Locate the cell with the specified text and output its (x, y) center coordinate. 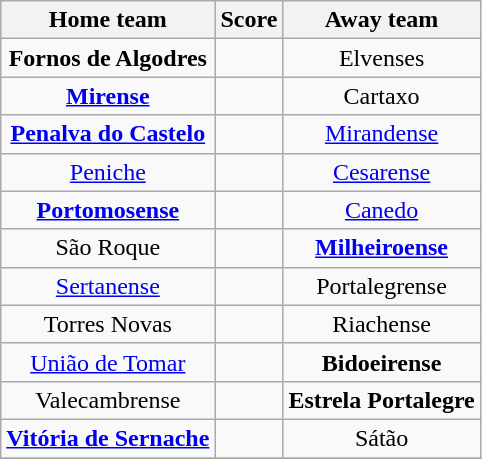
Bidoeirense (382, 362)
São Roque (108, 248)
Portomosense (108, 210)
Score (249, 20)
Vitória de Sernache (108, 438)
Elvenses (382, 58)
Valecambrense (108, 400)
União de Tomar (108, 362)
Home team (108, 20)
Away team (382, 20)
Torres Novas (108, 324)
Milheiroense (382, 248)
Canedo (382, 210)
Estrela Portalegre (382, 400)
Mirense (108, 96)
Fornos de Algodres (108, 58)
Sátão (382, 438)
Peniche (108, 172)
Sertanense (108, 286)
Penalva do Castelo (108, 134)
Cartaxo (382, 96)
Mirandense (382, 134)
Cesarense (382, 172)
Riachense (382, 324)
Portalegrense (382, 286)
